Output the [X, Y] coordinate of the center of the cell containing the given text.  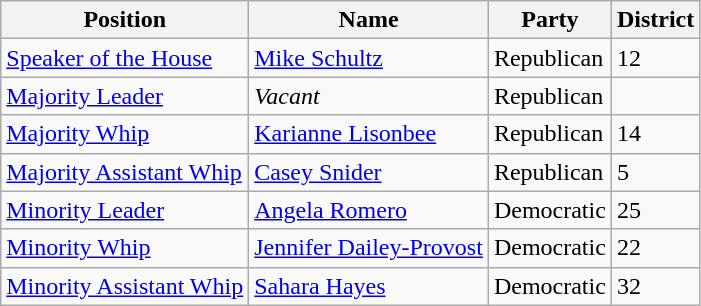
25 [655, 210]
Angela Romero [369, 210]
Position [125, 20]
Minority Assistant Whip [125, 286]
Speaker of the House [125, 58]
Majority Whip [125, 134]
Minority Whip [125, 248]
22 [655, 248]
Casey Snider [369, 172]
Vacant [369, 96]
12 [655, 58]
Karianne Lisonbee [369, 134]
Minority Leader [125, 210]
Party [550, 20]
32 [655, 286]
Sahara Hayes [369, 286]
Jennifer Dailey-Provost [369, 248]
Majority Assistant Whip [125, 172]
14 [655, 134]
Name [369, 20]
5 [655, 172]
Majority Leader [125, 96]
District [655, 20]
Mike Schultz [369, 58]
